Output the [x, y] coordinate of the center of the cell containing the given text.  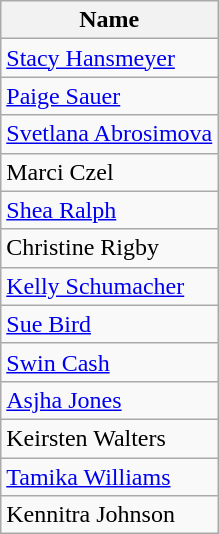
Keirsten Walters [110, 438]
Sue Bird [110, 324]
Asjha Jones [110, 400]
Kelly Schumacher [110, 286]
Swin Cash [110, 362]
Paige Sauer [110, 96]
Kennitra Johnson [110, 515]
Christine Rigby [110, 248]
Name [110, 20]
Marci Czel [110, 172]
Svetlana Abrosimova [110, 134]
Stacy Hansmeyer [110, 58]
Shea Ralph [110, 210]
Tamika Williams [110, 477]
